From the cell containing the given text, extract its center point as (X, Y) coordinate. 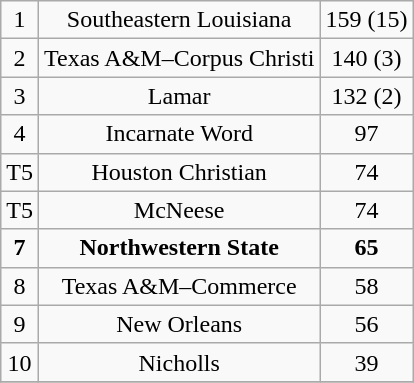
39 (366, 362)
Northwestern State (178, 248)
3 (20, 96)
New Orleans (178, 324)
56 (366, 324)
97 (366, 134)
Incarnate Word (178, 134)
Houston Christian (178, 172)
9 (20, 324)
132 (2) (366, 96)
65 (366, 248)
Southeastern Louisiana (178, 20)
1 (20, 20)
Nicholls (178, 362)
8 (20, 286)
7 (20, 248)
159 (15) (366, 20)
Texas A&M–Corpus Christi (178, 58)
140 (3) (366, 58)
Texas A&M–Commerce (178, 286)
2 (20, 58)
Lamar (178, 96)
McNeese (178, 210)
10 (20, 362)
58 (366, 286)
4 (20, 134)
